Scan for the cell matching the given text and deliver its (X, Y) coordinate at center. 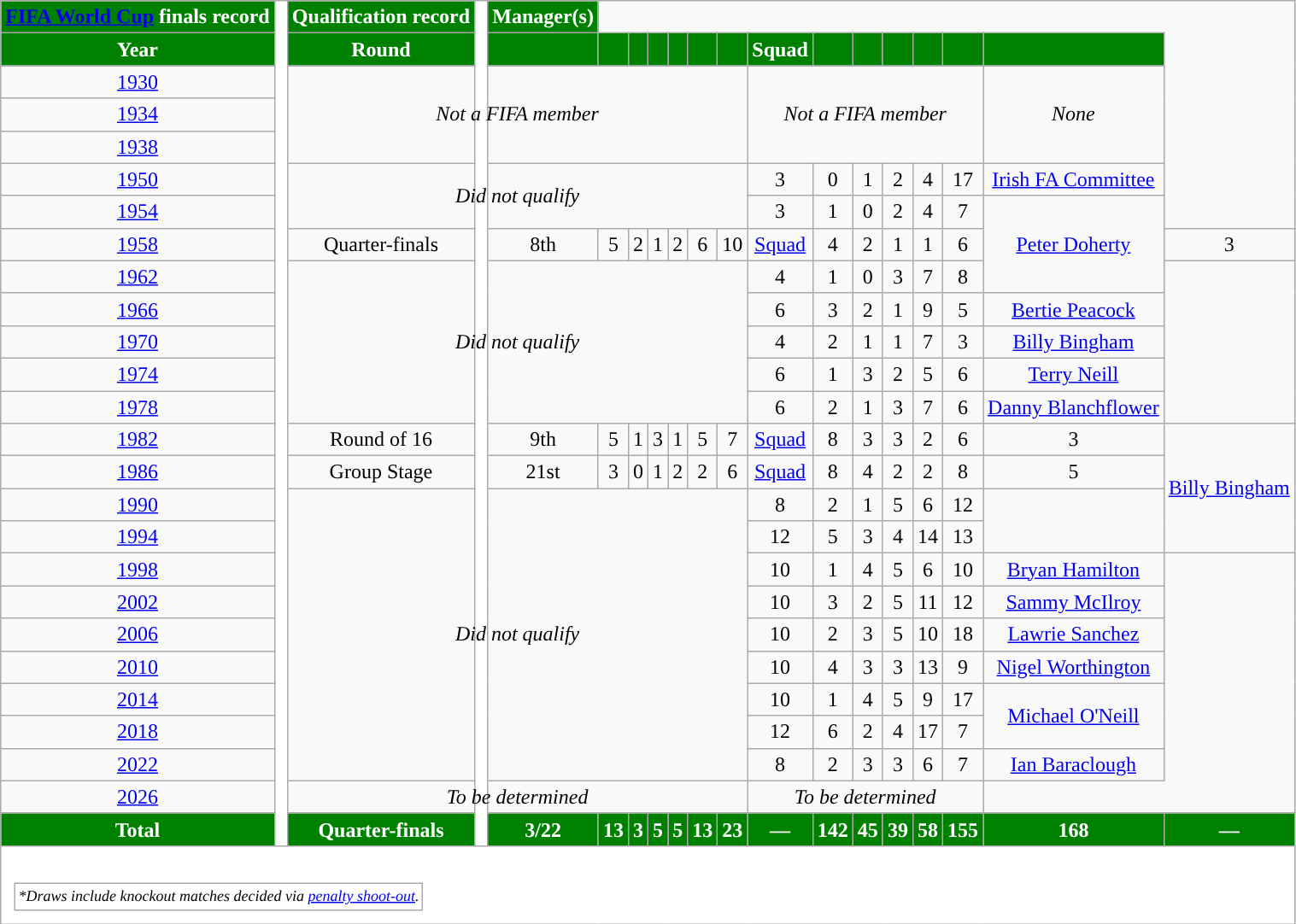
1938 (138, 147)
1994 (138, 537)
39 (897, 829)
2010 (138, 667)
2026 (138, 797)
23 (733, 829)
Round of 16 (381, 440)
2002 (138, 602)
Bryan Hamilton (1074, 570)
2022 (138, 764)
Peter Doherty (1074, 244)
Danny Blanchflower (1074, 407)
142 (832, 829)
2006 (138, 635)
2014 (138, 699)
Nigel Worthington (1074, 667)
45 (868, 829)
1962 (138, 277)
Sammy McIlroy (1074, 602)
155 (964, 829)
Michael O'Neill (1074, 716)
1998 (138, 570)
1954 (138, 212)
Qualification record (381, 17)
Year (138, 50)
1970 (138, 342)
1950 (138, 179)
1990 (138, 505)
1934 (138, 114)
2018 (138, 732)
1978 (138, 407)
Irish FA Committee (1074, 179)
1986 (138, 472)
1966 (138, 309)
Bertie Peacock (1074, 309)
168 (1074, 829)
1982 (138, 440)
Manager(s) (543, 17)
Group Stage (381, 472)
Total (138, 829)
Terry Neill (1074, 374)
58 (928, 829)
8th (543, 244)
9th (543, 440)
Round (381, 50)
3/22 (543, 829)
Lawrie Sanchez (1074, 635)
14 (928, 537)
FIFA World Cup finals record (138, 17)
21st (543, 472)
1958 (138, 244)
11 (928, 602)
None (1074, 114)
18 (964, 635)
Ian Baraclough (1074, 764)
1930 (138, 82)
1974 (138, 374)
